Return the (X, Y) coordinate for the center point of the cell that contains the specified text.  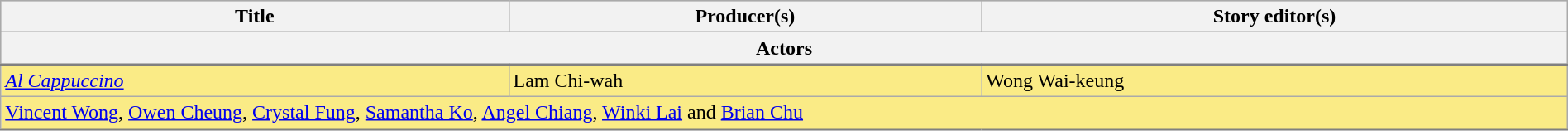
Producer(s) (745, 17)
Title (255, 17)
Story editor(s) (1275, 17)
Vincent Wong, Owen Cheung, Crystal Fung, Samantha Ko, Angel Chiang, Winki Lai and Brian Chu (784, 113)
Actors (784, 48)
Al Cappuccino (255, 81)
Wong Wai-keung (1275, 81)
Lam Chi-wah (745, 81)
